Output the (x, y) coordinate of the center of the cell containing the given text.  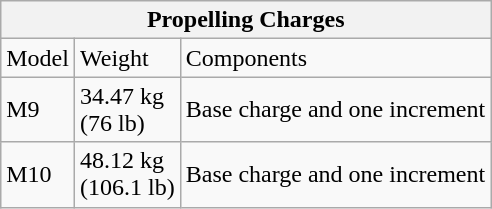
34.47 kg(76 lb) (127, 110)
M9 (38, 110)
Weight (127, 58)
Propelling Charges (246, 20)
M10 (38, 174)
48.12 kg(106.1 lb) (127, 174)
Components (335, 58)
Model (38, 58)
